For the text-containing cell, return its midpoint in [x, y] coordinate format. 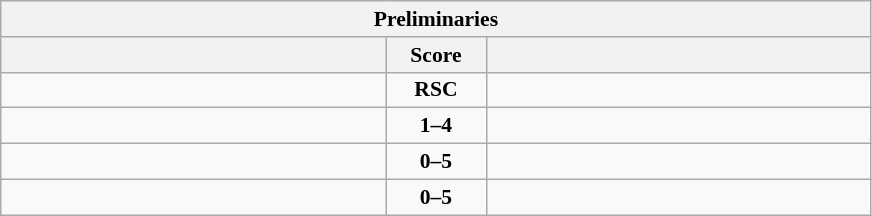
Preliminaries [436, 19]
Score [436, 55]
RSC [436, 90]
1–4 [436, 126]
